Locate the cell with the specified text and output its [x, y] center coordinate. 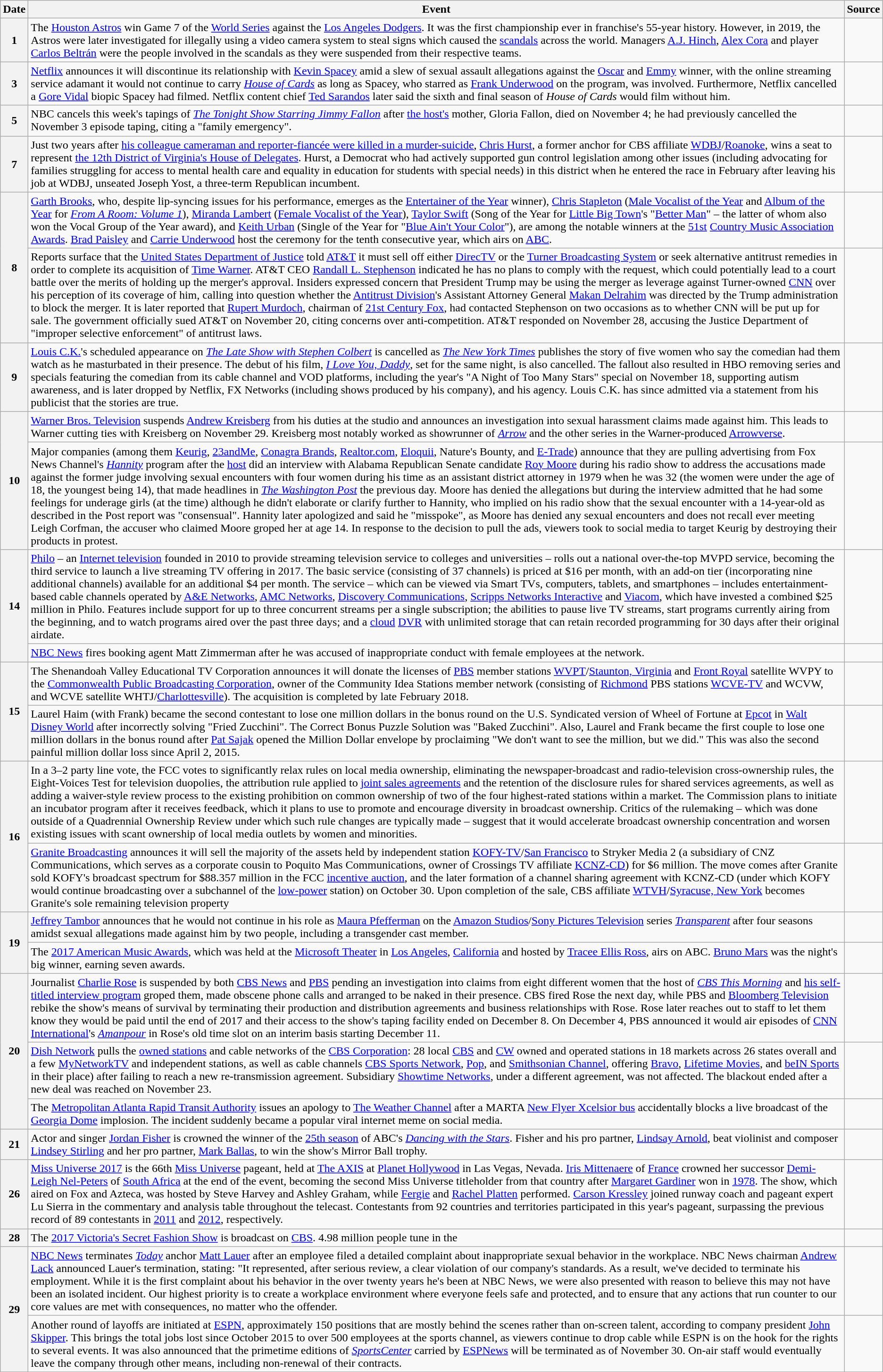
14 [14, 605]
Source [863, 9]
15 [14, 711]
26 [14, 1194]
21 [14, 1145]
20 [14, 1051]
NBC News fires booking agent Matt Zimmerman after he was accused of inappropriate conduct with female employees at the network. [436, 653]
9 [14, 377]
28 [14, 1238]
The 2017 Victoria's Secret Fashion Show is broadcast on CBS. 4.98 million people tune in the [436, 1238]
19 [14, 943]
8 [14, 267]
16 [14, 837]
5 [14, 121]
Date [14, 9]
7 [14, 164]
Event [436, 9]
3 [14, 84]
1 [14, 40]
29 [14, 1309]
10 [14, 480]
